Pinpoint the cell where the given text exists, returning its [X, Y] midpoint coordinate. 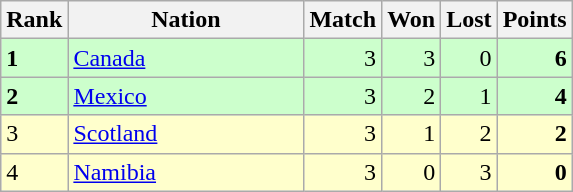
Canada [186, 58]
Match [343, 20]
Nation [186, 20]
Scotland [186, 134]
Namibia [186, 172]
6 [534, 58]
Won [412, 20]
Mexico [186, 96]
Rank [34, 20]
Lost [469, 20]
Points [534, 20]
